Extract the [X, Y] coordinate from the center of the cell holding the provided text.  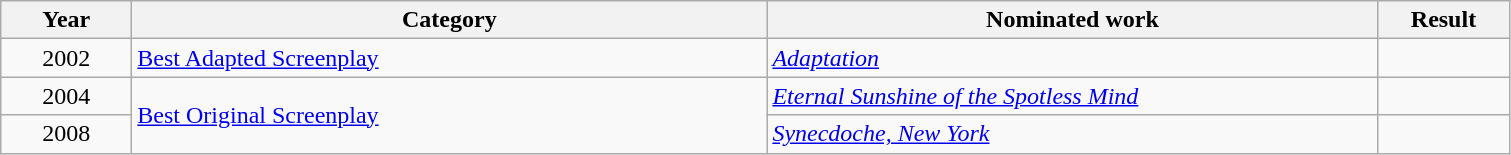
Best Adapted Screenplay [450, 58]
2004 [66, 96]
Best Original Screenplay [450, 115]
2008 [66, 134]
Adaptation [1072, 58]
Year [66, 20]
Result [1444, 20]
Eternal Sunshine of the Spotless Mind [1072, 96]
Synecdoche, New York [1072, 134]
2002 [66, 58]
Category [450, 20]
Nominated work [1072, 20]
